Output the (X, Y) coordinate of the center of the cell containing the given text.  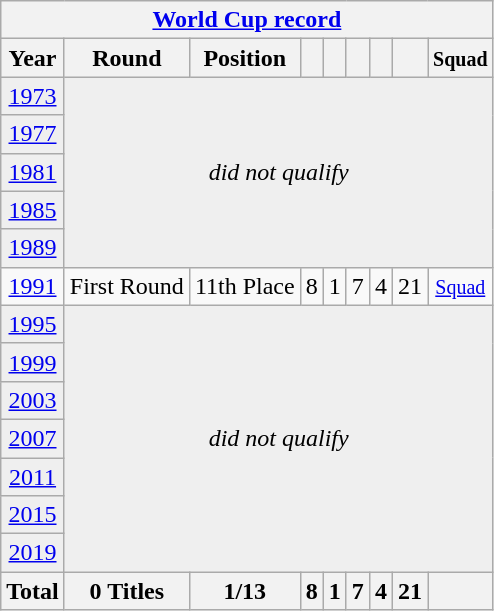
1999 (33, 362)
2003 (33, 400)
2011 (33, 477)
1989 (33, 248)
Position (244, 58)
Total (33, 591)
1991 (33, 286)
1/13 (244, 591)
1981 (33, 172)
2007 (33, 438)
1977 (33, 134)
2015 (33, 515)
First Round (126, 286)
Year (33, 58)
11th Place (244, 286)
Round (126, 58)
1985 (33, 210)
2019 (33, 553)
1995 (33, 324)
1973 (33, 96)
World Cup record (247, 20)
0 Titles (126, 591)
